Find where the given text appears and provide that cell's center as (X, Y) coordinate. 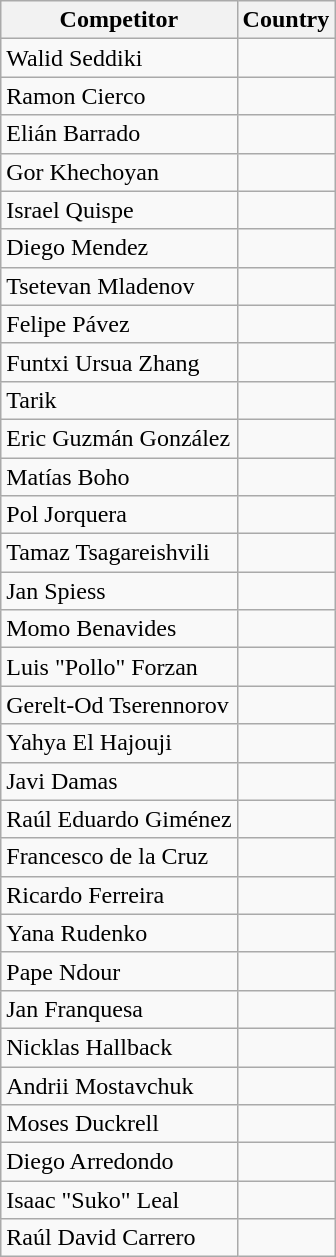
Tsetevan Mladenov (119, 286)
Yana Rudenko (119, 933)
Moses Duckrell (119, 1124)
Eric Guzmán González (119, 438)
Diego Arredondo (119, 1162)
Elián Barrado (119, 134)
Funtxi Ursua Zhang (119, 362)
Tamaz Tsagareishvili (119, 553)
Pol Jorquera (119, 515)
Country (286, 20)
Raúl David Carrero (119, 1238)
Ricardo Ferreira (119, 895)
Felipe Pávez (119, 324)
Isaac "Suko" Leal (119, 1200)
Walid Seddiki (119, 58)
Matías Boho (119, 477)
Pape Ndour (119, 971)
Javi Damas (119, 781)
Momo Benavides (119, 629)
Francesco de la Cruz (119, 857)
Nicklas Hallback (119, 1047)
Tarik (119, 400)
Gor Khechoyan (119, 172)
Competitor (119, 20)
Jan Spiess (119, 591)
Diego Mendez (119, 248)
Gerelt-Od Tserennorov (119, 705)
Yahya El Hajouji (119, 743)
Israel Quispe (119, 210)
Raúl Eduardo Giménez (119, 819)
Jan Franquesa (119, 1009)
Andrii Mostavchuk (119, 1085)
Ramon Cierco (119, 96)
Luis "Pollo" Forzan (119, 667)
